Provide the (x, y) coordinate of the cell's center where the given text is located.  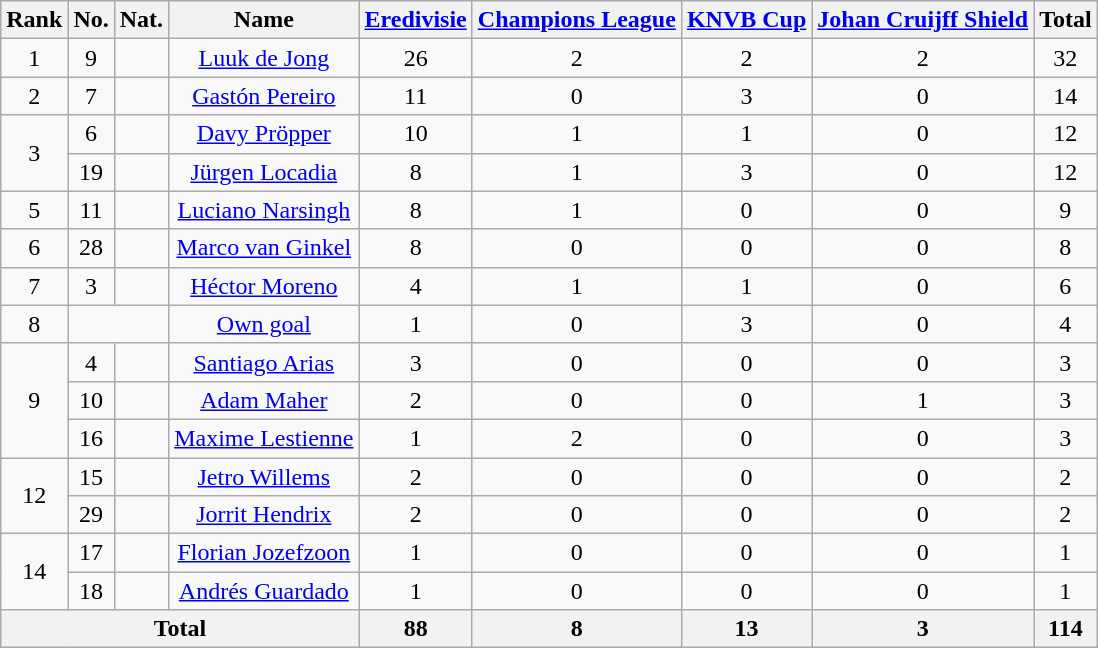
19 (91, 172)
18 (91, 591)
Luciano Narsingh (264, 210)
29 (91, 515)
Jürgen Locadia (264, 172)
16 (91, 438)
Rank (34, 20)
13 (746, 629)
114 (1066, 629)
Luuk de Jong (264, 58)
5 (34, 210)
Marco van Ginkel (264, 248)
Andrés Guardado (264, 591)
Gastón Pereiro (264, 96)
Jetro Willems (264, 477)
No. (91, 20)
26 (416, 58)
Davy Pröpper (264, 134)
17 (91, 553)
Own goal (264, 324)
Maxime Lestienne (264, 438)
28 (91, 248)
Johan Cruijff Shield (923, 20)
15 (91, 477)
Champions League (576, 20)
Florian Jozefzoon (264, 553)
KNVB Cup (746, 20)
Jorrit Hendrix (264, 515)
Eredivisie (416, 20)
Santiago Arias (264, 362)
Adam Maher (264, 400)
Héctor Moreno (264, 286)
32 (1066, 58)
Name (264, 20)
Nat. (141, 20)
88 (416, 629)
